Identify which cell holds the provided text, then report its (X, Y) central coordinate. 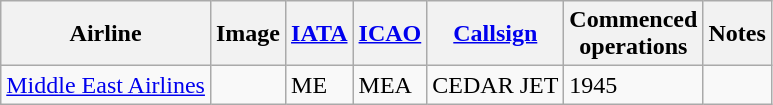
Image (248, 34)
CEDAR JET (496, 85)
MEA (390, 85)
IATA (320, 34)
Middle East Airlines (106, 85)
ICAO (390, 34)
Commencedoperations (634, 34)
Airline (106, 34)
1945 (634, 85)
Notes (737, 34)
ME (320, 85)
Callsign (496, 34)
